Search for the cell housing the specified text and yield its (X, Y) center coordinate. 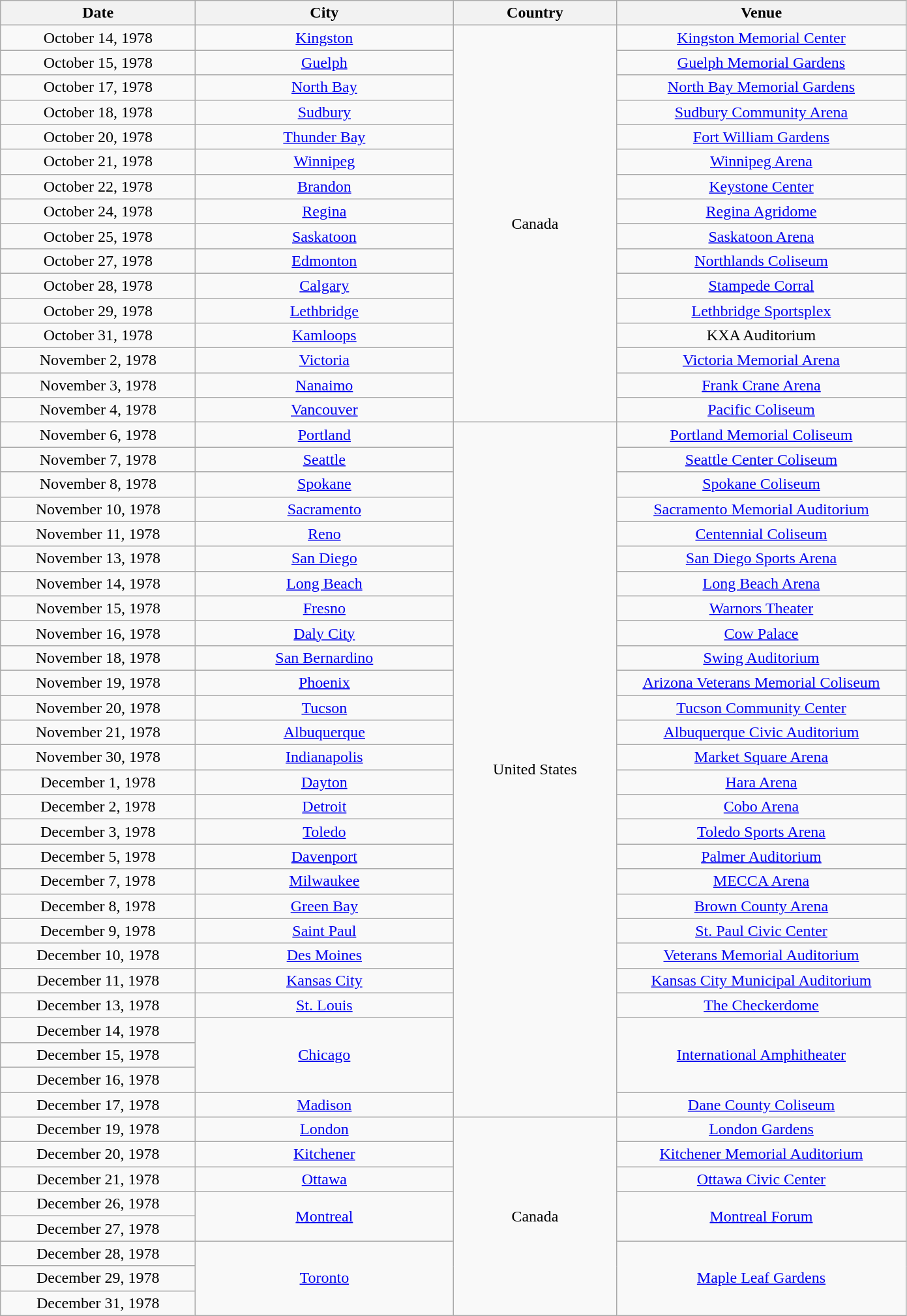
December 10, 1978 (98, 956)
Cobo Arena (762, 807)
December 13, 1978 (98, 1005)
October 28, 1978 (98, 285)
Warnors Theater (762, 608)
October 17, 1978 (98, 87)
Dane County Coliseum (762, 1105)
The Checkerdome (762, 1005)
November 19, 1978 (98, 682)
December 5, 1978 (98, 856)
Thunder Bay (325, 137)
December 16, 1978 (98, 1079)
Chicago (325, 1055)
Indianapolis (325, 757)
St. Paul Civic Center (762, 931)
December 11, 1978 (98, 980)
Regina Agridome (762, 211)
Saint Paul (325, 931)
Cow Palace (762, 633)
Swing Auditorium (762, 658)
December 31, 1978 (98, 1303)
Palmer Auditorium (762, 856)
December 1, 1978 (98, 782)
Brown County Arena (762, 906)
December 20, 1978 (98, 1154)
Albuquerque Civic Auditorium (762, 733)
Green Bay (325, 906)
Stampede Corral (762, 285)
Venue (762, 13)
December 2, 1978 (98, 807)
November 3, 1978 (98, 385)
Albuquerque (325, 733)
Kitchener (325, 1154)
October 21, 1978 (98, 162)
Saskatoon (325, 236)
Milwaukee (325, 881)
Tucson Community Center (762, 707)
Detroit (325, 807)
San Diego (325, 559)
Spokane (325, 484)
November 8, 1978 (98, 484)
City (325, 13)
Toledo Sports Arena (762, 832)
November 11, 1978 (98, 534)
Nanaimo (325, 385)
Reno (325, 534)
Phoenix (325, 682)
Kamloops (325, 336)
November 30, 1978 (98, 757)
Kansas City (325, 980)
December 14, 1978 (98, 1030)
KXA Auditorium (762, 336)
Sudbury Community Arena (762, 112)
Edmonton (325, 261)
Spokane Coliseum (762, 484)
London Gardens (762, 1130)
Des Moines (325, 956)
December 9, 1978 (98, 931)
Portland Memorial Coliseum (762, 435)
November 14, 1978 (98, 583)
Davenport (325, 856)
MECCA Arena (762, 881)
Kansas City Municipal Auditorium (762, 980)
Kitchener Memorial Auditorium (762, 1154)
December 3, 1978 (98, 832)
Guelph (325, 63)
Sacramento Memorial Auditorium (762, 509)
Kingston (325, 38)
Tucson (325, 707)
Veterans Memorial Auditorium (762, 956)
October 18, 1978 (98, 112)
October 14, 1978 (98, 38)
November 20, 1978 (98, 707)
Northlands Coliseum (762, 261)
Montreal Forum (762, 1216)
October 27, 1978 (98, 261)
Winnipeg Arena (762, 162)
Montreal (325, 1216)
Country (535, 13)
Portland (325, 435)
December 19, 1978 (98, 1130)
Keystone Center (762, 186)
United States (535, 770)
Fresno (325, 608)
December 27, 1978 (98, 1229)
Pacific Coliseum (762, 410)
North Bay Memorial Gardens (762, 87)
October 25, 1978 (98, 236)
November 18, 1978 (98, 658)
Toledo (325, 832)
December 8, 1978 (98, 906)
November 4, 1978 (98, 410)
Maple Leaf Gardens (762, 1278)
December 26, 1978 (98, 1204)
November 16, 1978 (98, 633)
Date (98, 13)
November 13, 1978 (98, 559)
Frank Crane Arena (762, 385)
Long Beach Arena (762, 583)
October 24, 1978 (98, 211)
December 15, 1978 (98, 1055)
October 29, 1978 (98, 311)
Dayton (325, 782)
December 29, 1978 (98, 1278)
Brandon (325, 186)
November 21, 1978 (98, 733)
Calgary (325, 285)
Ottawa Civic Center (762, 1179)
San Bernardino (325, 658)
Guelph Memorial Gardens (762, 63)
Vancouver (325, 410)
Lethbridge Sportsplex (762, 311)
Winnipeg (325, 162)
December 17, 1978 (98, 1105)
Long Beach (325, 583)
December 21, 1978 (98, 1179)
Hara Arena (762, 782)
December 7, 1978 (98, 881)
November 2, 1978 (98, 360)
November 6, 1978 (98, 435)
Market Square Arena (762, 757)
Arizona Veterans Memorial Coliseum (762, 682)
Seattle (325, 460)
Kingston Memorial Center (762, 38)
Madison (325, 1105)
Victoria (325, 360)
North Bay (325, 87)
October 22, 1978 (98, 186)
Lethbridge (325, 311)
Victoria Memorial Arena (762, 360)
October 31, 1978 (98, 336)
October 20, 1978 (98, 137)
London (325, 1130)
Toronto (325, 1278)
December 28, 1978 (98, 1253)
November 10, 1978 (98, 509)
Fort William Gardens (762, 137)
St. Louis (325, 1005)
Saskatoon Arena (762, 236)
Regina (325, 211)
Centennial Coliseum (762, 534)
San Diego Sports Arena (762, 559)
Ottawa (325, 1179)
Seattle Center Coliseum (762, 460)
November 7, 1978 (98, 460)
November 15, 1978 (98, 608)
Daly City (325, 633)
October 15, 1978 (98, 63)
International Amphitheater (762, 1055)
Sudbury (325, 112)
Sacramento (325, 509)
